Detect which cell encompasses the target text, then output its [X, Y] center coordinate. 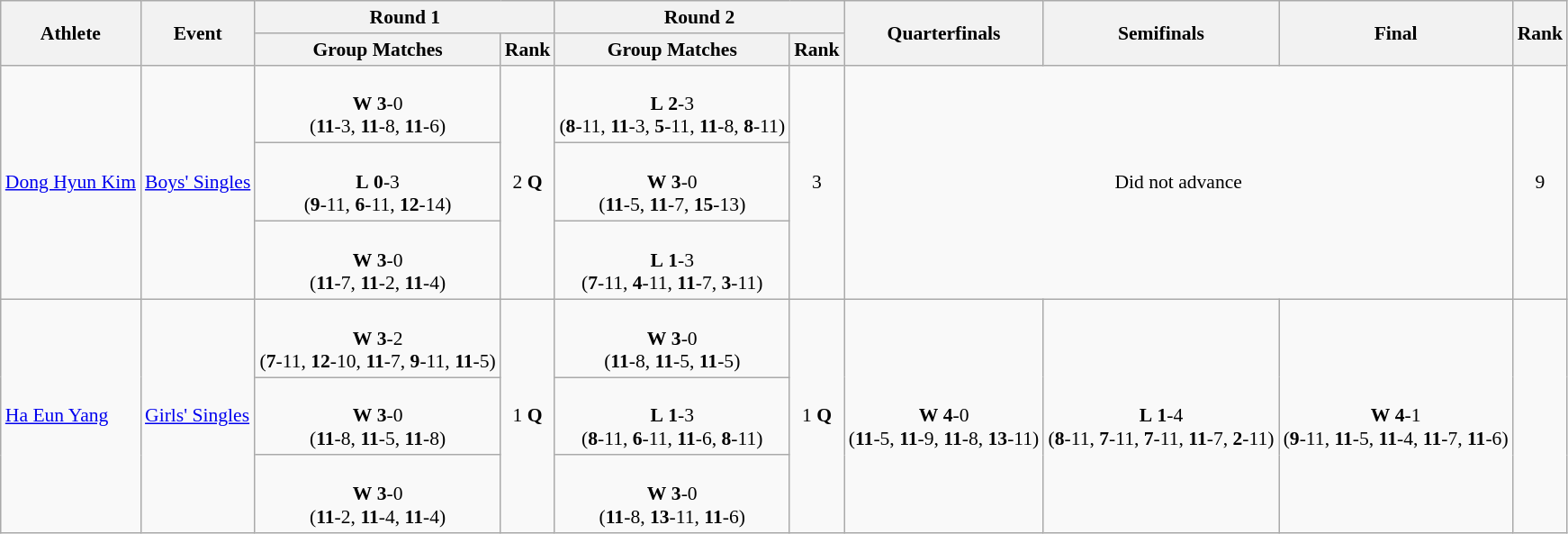
3 [817, 182]
W 3-0 (11-8, 13-11, 11-6) [671, 495]
Athlete [70, 32]
Ha Eun Yang [70, 416]
W 3-0 (11-8, 11-5, 11-8) [377, 416]
L 0-3 (9-11, 6-11, 12-14) [377, 182]
W 3-0 (11-2, 11-4, 11-4) [377, 495]
Event [198, 32]
W 3-0 (11-8, 11-5, 11-5) [671, 339]
L 1-3 (8-11, 6-11, 11-6, 8-11) [671, 416]
Girls' Singles [198, 416]
W 3-0 (11-5, 11-7, 15-13) [671, 182]
W 4-1 (9-11, 11-5, 11-4, 11-7, 11-6) [1396, 416]
Semifinals [1161, 32]
Final [1396, 32]
Quarterfinals [944, 32]
W 3-2 (7-11, 12-10, 11-7, 9-11, 11-5) [377, 339]
W 3-0 (11-3, 11-8, 11-6) [377, 104]
W 4-0 (11-5, 11-9, 11-8, 13-11) [944, 416]
Boys' Singles [198, 182]
L 1-3 (7-11, 4-11, 11-7, 3-11) [671, 261]
L 2-3 (8-11, 11-3, 5-11, 11-8, 8-11) [671, 104]
W 3-0 (11-7, 11-2, 11-4) [377, 261]
Round 2 [698, 17]
9 [1541, 182]
Dong Hyun Kim [70, 182]
Did not advance [1179, 182]
2 Q [527, 182]
L 1-4 (8-11, 7-11, 7-11, 11-7, 2-11) [1161, 416]
Round 1 [405, 17]
